Extract the (X, Y) coordinate from the center of the cell holding the provided text.  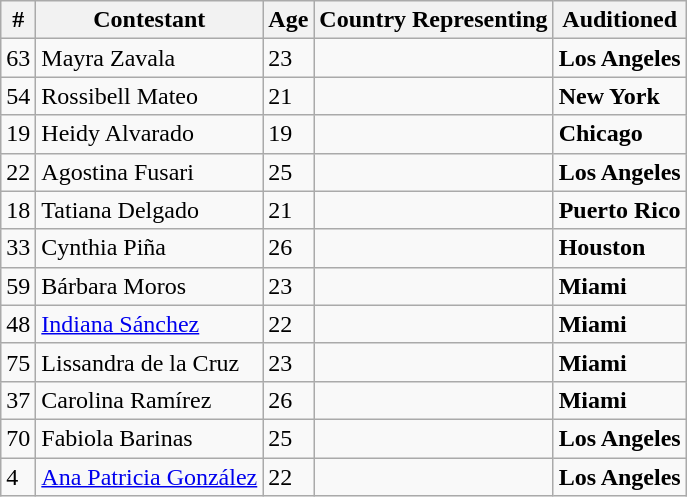
Fabiola Barinas (150, 438)
Chicago (620, 134)
48 (18, 324)
54 (18, 96)
Mayra Zavala (150, 58)
75 (18, 362)
Country Representing (434, 20)
Houston (620, 248)
# (18, 20)
New York (620, 96)
59 (18, 286)
37 (18, 400)
Bárbara Moros (150, 286)
Indiana Sánchez (150, 324)
Auditioned (620, 20)
Lissandra de la Cruz (150, 362)
4 (18, 477)
63 (18, 58)
Puerto Rico (620, 210)
Ana Patricia González (150, 477)
Cynthia Piña (150, 248)
70 (18, 438)
Heidy Alvarado (150, 134)
18 (18, 210)
Tatiana Delgado (150, 210)
Rossibell Mateo (150, 96)
Carolina Ramírez (150, 400)
Contestant (150, 20)
Age (288, 20)
33 (18, 248)
Agostina Fusari (150, 172)
